Scan for the cell matching the given text and deliver its [X, Y] coordinate at center. 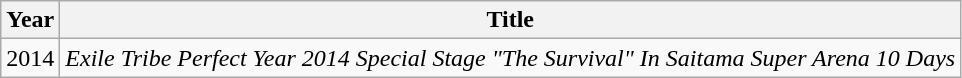
2014 [30, 58]
Year [30, 20]
Exile Tribe Perfect Year 2014 Special Stage "The Survival" In Saitama Super Arena 10 Days [510, 58]
Title [510, 20]
